Detect which cell encompasses the target text, then output its (X, Y) center coordinate. 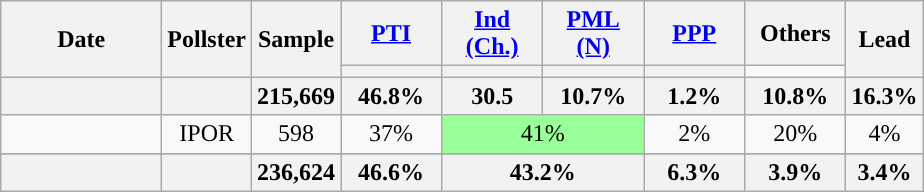
215,669 (296, 96)
6.3% (694, 172)
43.2% (543, 172)
Others (796, 34)
10.8% (796, 96)
4% (884, 134)
Sample (296, 39)
41% (543, 134)
1.2% (694, 96)
30.5 (492, 96)
3.4% (884, 172)
IPOR (207, 134)
37% (392, 134)
46.6% (392, 172)
2% (694, 134)
20% (796, 134)
Date (82, 39)
PPP (694, 34)
3.9% (796, 172)
46.8% (392, 96)
598 (296, 134)
Pollster (207, 39)
10.7% (594, 96)
236,624 (296, 172)
16.3% (884, 96)
PTI (392, 34)
Lead (884, 39)
Ind (Ch.) (492, 34)
PML (N) (594, 34)
